Search for the cell housing the specified text and yield its [x, y] center coordinate. 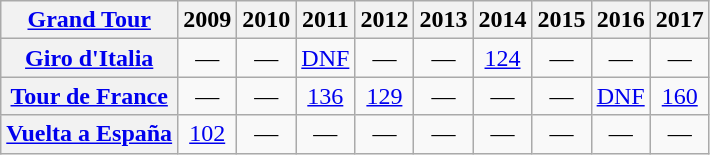
2011 [326, 20]
2016 [620, 20]
Vuelta a España [90, 134]
2017 [680, 20]
Grand Tour [90, 20]
160 [680, 96]
124 [502, 58]
2012 [384, 20]
Giro d'Italia [90, 58]
129 [384, 96]
2009 [208, 20]
2014 [502, 20]
2013 [444, 20]
2015 [562, 20]
102 [208, 134]
Tour de France [90, 96]
136 [326, 96]
2010 [266, 20]
